Determine the [x, y] coordinate at the center of the cell enclosing the given text.  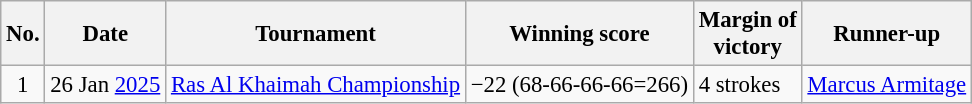
Marcus Armitage [886, 85]
No. [23, 34]
Date [106, 34]
Runner-up [886, 34]
−22 (68-66-66-66=266) [579, 85]
26 Jan 2025 [106, 85]
4 strokes [748, 85]
Tournament [316, 34]
Winning score [579, 34]
Margin ofvictory [748, 34]
1 [23, 85]
Ras Al Khaimah Championship [316, 85]
